Scan for the cell matching the given text and deliver its [X, Y] coordinate at center. 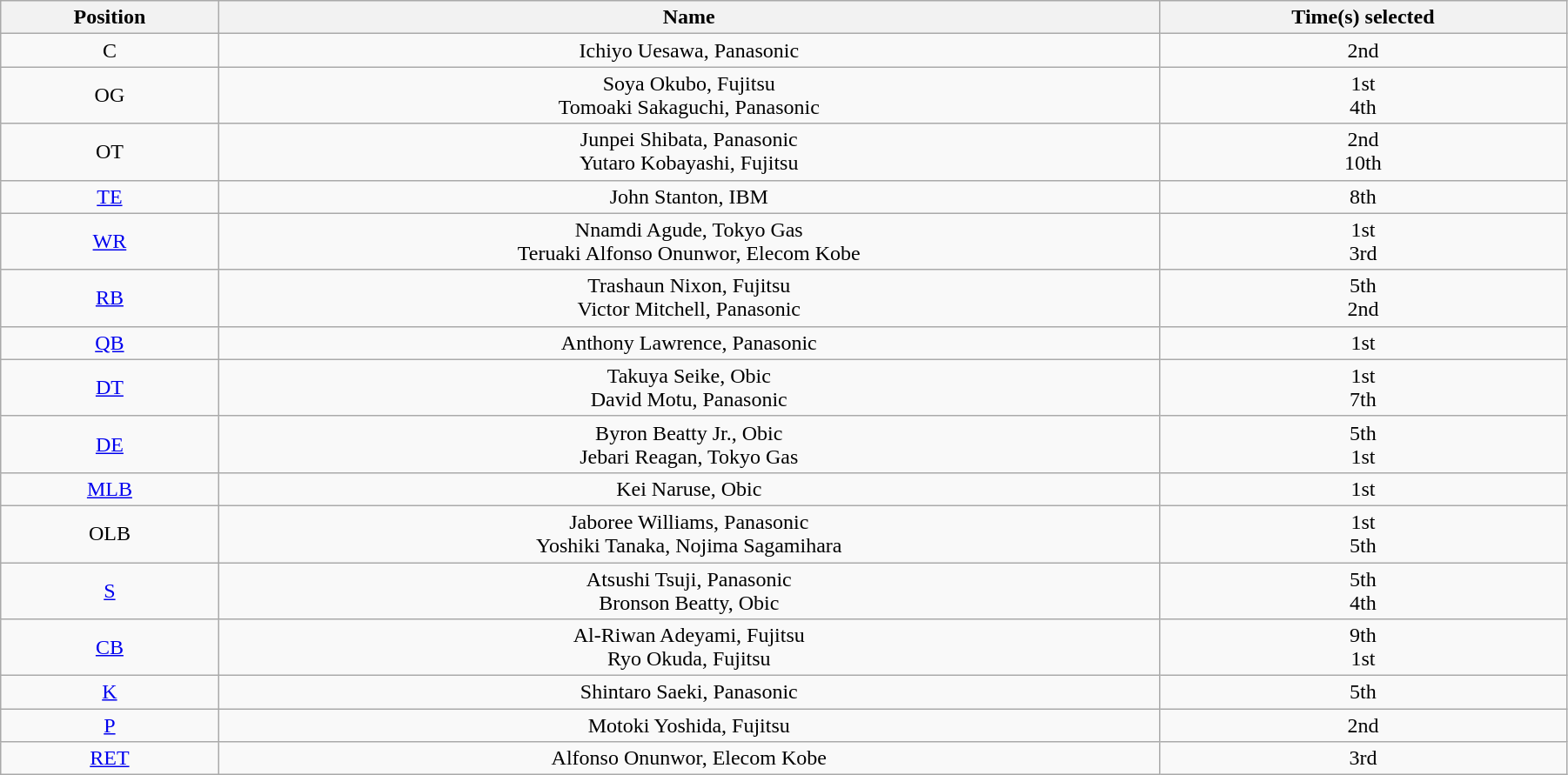
Alfonso Onunwor, Elecom Kobe [689, 758]
Position [110, 17]
Junpei Shibata, PanasonicYutaro Kobayashi, Fujitsu [689, 151]
5th [1363, 692]
QB [110, 343]
9th1st [1363, 647]
DE [110, 444]
Kei Naruse, Obic [689, 489]
1st3rd [1363, 242]
P [110, 725]
Shintaro Saeki, Panasonic [689, 692]
S [110, 590]
Jaboree Williams, PanasonicYoshiki Tanaka, Nojima Sagamihara [689, 534]
1st4th [1363, 96]
WR [110, 242]
5th4th [1363, 590]
John Stanton, IBM [689, 197]
TE [110, 197]
5th2nd [1363, 297]
Trashaun Nixon, FujitsuVictor Mitchell, Panasonic [689, 297]
1st5th [1363, 534]
OLB [110, 534]
C [110, 50]
Al-Riwan Adeyami, FujitsuRyo Okuda, Fujitsu [689, 647]
Byron Beatty Jr., ObicJebari Reagan, Tokyo Gas [689, 444]
RB [110, 297]
CB [110, 647]
2nd10th [1363, 151]
3rd [1363, 758]
Time(s) selected [1363, 17]
MLB [110, 489]
OT [110, 151]
Ichiyo Uesawa, Panasonic [689, 50]
OG [110, 96]
DT [110, 388]
1st7th [1363, 388]
Motoki Yoshida, Fujitsu [689, 725]
Anthony Lawrence, Panasonic [689, 343]
K [110, 692]
Takuya Seike, ObicDavid Motu, Panasonic [689, 388]
Soya Okubo, FujitsuTomoaki Sakaguchi, Panasonic [689, 96]
Name [689, 17]
Nnamdi Agude, Tokyo GasTeruaki Alfonso Onunwor, Elecom Kobe [689, 242]
8th [1363, 197]
5th1st [1363, 444]
Atsushi Tsuji, PanasonicBronson Beatty, Obic [689, 590]
RET [110, 758]
